Search for the cell housing the specified text and yield its [X, Y] center coordinate. 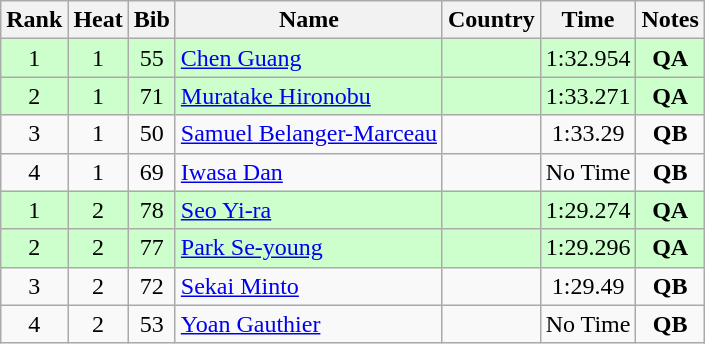
1:29.274 [588, 210]
1:32.954 [588, 58]
Notes [670, 20]
50 [152, 134]
Muratake Hironobu [308, 96]
1:33.271 [588, 96]
Seo Yi-ra [308, 210]
Samuel Belanger-Marceau [308, 134]
1:29.49 [588, 286]
1:33.29 [588, 134]
Heat [98, 20]
Rank [34, 20]
Name [308, 20]
Iwasa Dan [308, 172]
Chen Guang [308, 58]
Yoan Gauthier [308, 324]
Sekai Minto [308, 286]
Country [491, 20]
55 [152, 58]
Park Se-young [308, 248]
69 [152, 172]
71 [152, 96]
Time [588, 20]
Bib [152, 20]
77 [152, 248]
1:29.296 [588, 248]
53 [152, 324]
78 [152, 210]
72 [152, 286]
